Extract the [X, Y] coordinate from the center of the cell holding the provided text.  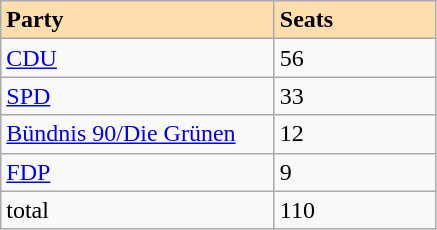
12 [354, 134]
Bündnis 90/Die Grünen [138, 134]
Seats [354, 20]
56 [354, 58]
total [138, 210]
9 [354, 172]
CDU [138, 58]
110 [354, 210]
SPD [138, 96]
Party [138, 20]
33 [354, 96]
FDP [138, 172]
